Locate the cell with the specified text and output its [X, Y] center coordinate. 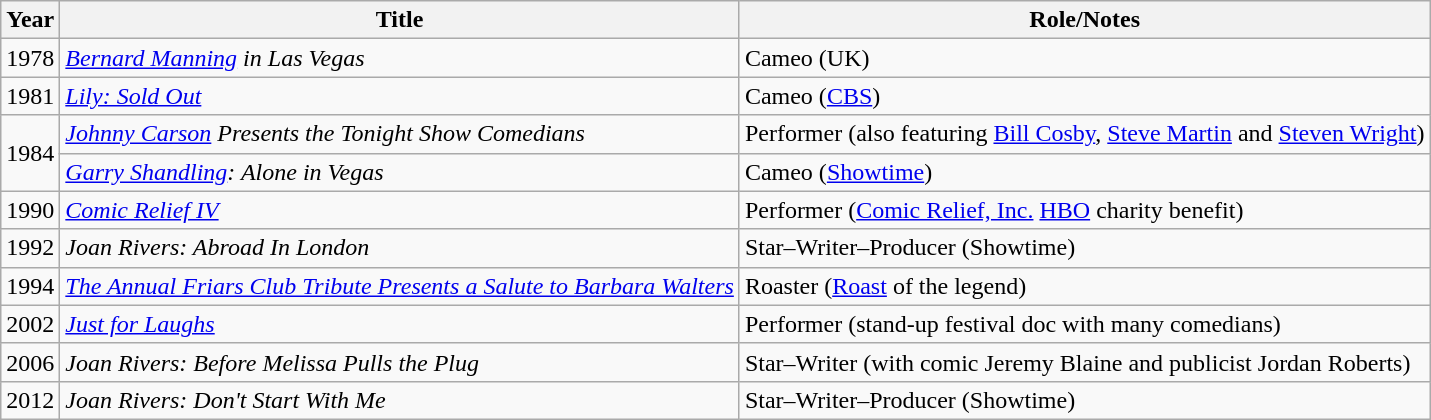
Cameo (CBS) [1084, 96]
1984 [30, 153]
Johnny Carson Presents the Tonight Show Comedians [400, 134]
2006 [30, 362]
1981 [30, 96]
Performer (also featuring Bill Cosby, Steve Martin and Steven Wright) [1084, 134]
Roaster (Roast of the legend) [1084, 286]
Joan Rivers: Don't Start With Me [400, 400]
Star–Writer (with comic Jeremy Blaine and publicist Jordan Roberts) [1084, 362]
Year [30, 20]
Lily: Sold Out [400, 96]
1992 [30, 248]
1990 [30, 210]
2012 [30, 400]
Comic Relief IV [400, 210]
Title [400, 20]
2002 [30, 324]
The Annual Friars Club Tribute Presents a Salute to Barbara Walters [400, 286]
Performer (Comic Relief, Inc. HBO charity benefit) [1084, 210]
Performer (stand-up festival doc with many comedians) [1084, 324]
Joan Rivers: Abroad In London [400, 248]
1994 [30, 286]
Cameo (Showtime) [1084, 172]
Joan Rivers: Before Melissa Pulls the Plug [400, 362]
Role/Notes [1084, 20]
1978 [30, 58]
Bernard Manning in Las Vegas [400, 58]
Garry Shandling: Alone in Vegas [400, 172]
Just for Laughs [400, 324]
Cameo (UK) [1084, 58]
